Return the [x, y] coordinate for the center point of the cell that contains the specified text.  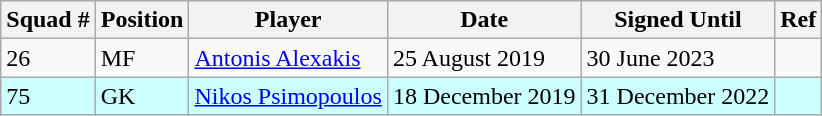
75 [48, 96]
MF [142, 58]
26 [48, 58]
Position [142, 20]
Signed Until [678, 20]
Nikos Psimopoulos [288, 96]
31 December 2022 [678, 96]
Date [484, 20]
Player [288, 20]
25 August 2019 [484, 58]
30 June 2023 [678, 58]
Antonis Alexakis [288, 58]
GK [142, 96]
Ref [798, 20]
18 December 2019 [484, 96]
Squad # [48, 20]
